Scan for the cell matching the given text and deliver its [X, Y] coordinate at center. 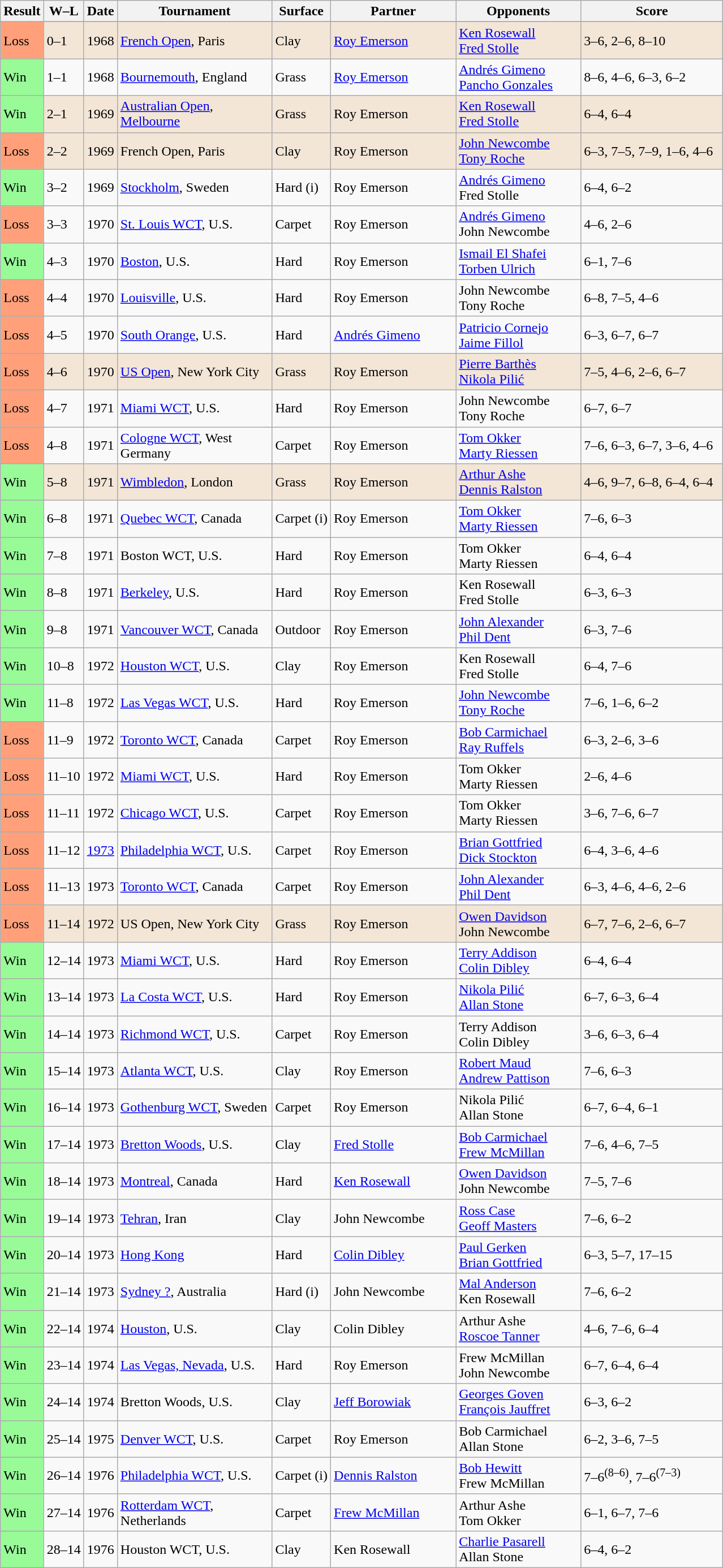
Fred Stolle [394, 1145]
3–3 [63, 224]
8–8 [63, 593]
24–14 [63, 1402]
6–7, 6–4, 6–4 [652, 1365]
Date [101, 11]
Andrés Gimeno John Newcombe [518, 224]
6–2, 3–6, 7–5 [652, 1439]
Rotterdam WCT, Netherlands [195, 1513]
4–8 [63, 445]
11–11 [63, 813]
4–5 [63, 335]
4–3 [63, 261]
12–14 [63, 960]
18–14 [63, 1181]
6–4, 3–6, 4–6 [652, 850]
Partner [394, 11]
4–6 [63, 371]
Stockholm, Sweden [195, 188]
10–8 [63, 666]
Las Vegas WCT, U.S. [195, 703]
Gothenburg WCT, Sweden [195, 1108]
20–14 [63, 1255]
Result [22, 11]
Sydney ?, Australia [195, 1292]
6–7, 6–7 [652, 408]
9–8 [63, 629]
Vancouver WCT, Canada [195, 629]
2–6, 4–6 [652, 776]
19–14 [63, 1218]
6–3, 7–5, 7–9, 1–6, 4–6 [652, 150]
11–8 [63, 703]
6–3, 7–6 [652, 629]
15–14 [63, 1071]
11–10 [63, 776]
22–14 [63, 1328]
Mal Anderson Ken Rosewall [518, 1292]
4–4 [63, 298]
Bob Carmichael Ray Ruffels [518, 740]
Berkeley, U.S. [195, 593]
Denver WCT, U.S. [195, 1439]
4–7 [63, 408]
6–3, 5–7, 17–15 [652, 1255]
6–4, 7–6 [652, 666]
5–8 [63, 482]
0–1 [63, 41]
6–3, 2–6, 3–6 [652, 740]
6–3, 6–3 [652, 593]
8–6, 4–6, 6–3, 6–2 [652, 77]
4–6, 2–6 [652, 224]
7–6, 4–6, 7–5 [652, 1145]
Boston, U.S. [195, 261]
Arthur Ashe Roscoe Tanner [518, 1328]
Wimbledon, London [195, 482]
St. Louis WCT, U.S. [195, 224]
Robert Maud Andrew Pattison [518, 1071]
Andrés Gimeno Fred Stolle [518, 188]
Jeff Borowiak [394, 1402]
Arthur Ashe Dennis Ralston [518, 482]
Outdoor [302, 629]
6–1, 6–7, 7–6 [652, 1513]
4–6, 7–6, 6–4 [652, 1328]
27–14 [63, 1513]
Bob Hewitt Frew McMillan [518, 1475]
7–6(8–6), 7–6(7–3) [652, 1475]
Paul Gerken Brian Gottfried [518, 1255]
Frew McMillan John Newcombe [518, 1365]
Montreal, Canada [195, 1181]
16–14 [63, 1108]
11–13 [63, 887]
Opponents [518, 11]
Bob Carmichael Allan Stone [518, 1439]
Houston, U.S. [195, 1328]
Bob Carmichael Frew McMillan [518, 1145]
7–6, 6–3, 6–7, 3–6, 4–6 [652, 445]
1–1 [63, 77]
6–3, 6–7, 6–7 [652, 335]
Bournemouth, England [195, 77]
La Costa WCT, U.S. [195, 997]
Quebec WCT, Canada [195, 519]
17–14 [63, 1145]
Boston WCT, U.S. [195, 555]
7–6, 1–6, 6–2 [652, 703]
W–L [63, 11]
6–7, 6–3, 6–4 [652, 997]
Arthur Ashe Tom Okker [518, 1513]
Georges Goven François Jauffret [518, 1402]
Atlanta WCT, U.S. [195, 1071]
3–6, 2–6, 8–10 [652, 41]
Dennis Ralston [394, 1475]
7–8 [63, 555]
Hong Kong [195, 1255]
13–14 [63, 997]
25–14 [63, 1439]
Frew McMillan [394, 1513]
Andrés Gimeno Pancho Gonzales [518, 77]
6–7, 6–4, 6–1 [652, 1108]
2–1 [63, 114]
11–12 [63, 850]
Brian Gottfried Dick Stockton [518, 850]
3–2 [63, 188]
11–14 [63, 923]
11–9 [63, 740]
Charlie Pasarell Allan Stone [518, 1549]
14–14 [63, 1034]
Louisville, U.S. [195, 298]
7–5, 4–6, 2–6, 6–7 [652, 371]
Cologne WCT, West Germany [195, 445]
South Orange, U.S. [195, 335]
7–5, 7–6 [652, 1181]
3–6, 7–6, 6–7 [652, 813]
3–6, 6–3, 6–4 [652, 1034]
2–2 [63, 150]
Tournament [195, 11]
Ross Case Geoff Masters [518, 1218]
Las Vegas, Nevada, U.S. [195, 1365]
Pierre Barthès Nikola Pilić [518, 371]
6–3, 4–6, 4–6, 2–6 [652, 887]
Andrés Gimeno [394, 335]
Australian Open, Melbourne [195, 114]
Richmond WCT, U.S. [195, 1034]
6–8, 7–5, 4–6 [652, 298]
6–3, 6–2 [652, 1402]
1975 [101, 1439]
6–1, 7–6 [652, 261]
4–6, 9–7, 6–8, 6–4, 6–4 [652, 482]
Chicago WCT, U.S. [195, 813]
Tehran, Iran [195, 1218]
6–7, 7–6, 2–6, 6–7 [652, 923]
26–14 [63, 1475]
Score [652, 11]
Surface [302, 11]
28–14 [63, 1549]
6–8 [63, 519]
21–14 [63, 1292]
Ismail El Shafei Torben Ulrich [518, 261]
Patricio Cornejo Jaime Fillol [518, 335]
23–14 [63, 1365]
